Locate the cell with the specified text and output its (x, y) center coordinate. 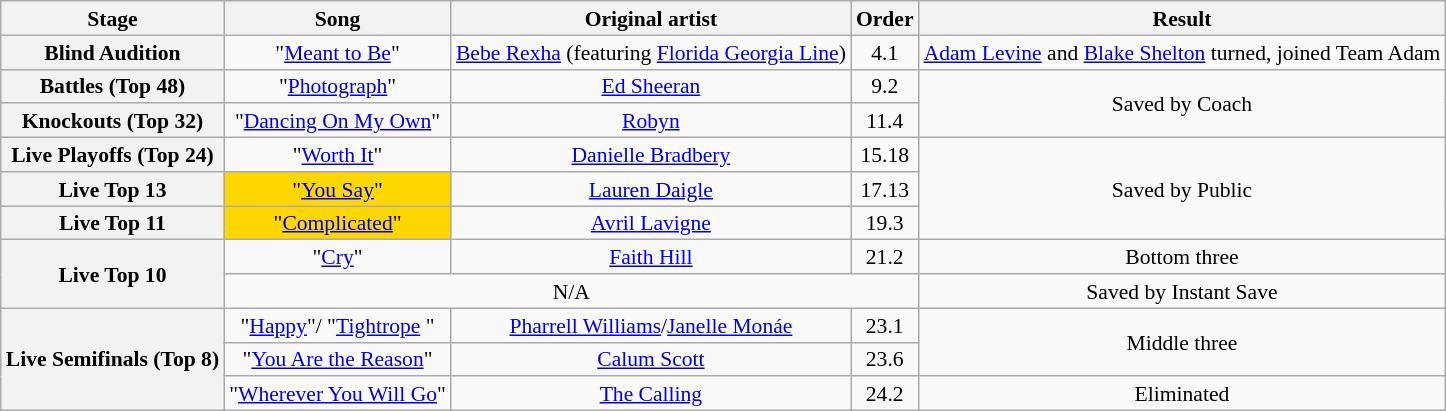
"Happy"/ "Tightrope " (338, 325)
Live Top 11 (112, 223)
Saved by Public (1182, 189)
Live Top 13 (112, 189)
"Photograph" (338, 86)
Bebe Rexha (featuring Florida Georgia Line) (651, 52)
24.2 (885, 394)
Adam Levine and Blake Shelton turned, joined Team Adam (1182, 52)
Song (338, 18)
23.1 (885, 325)
23.6 (885, 359)
Blind Audition (112, 52)
"Meant to Be" (338, 52)
Knockouts (Top 32) (112, 121)
Live Playoffs (Top 24) (112, 155)
Live Semifinals (Top 8) (112, 359)
Pharrell Williams/Janelle Monáe (651, 325)
"Cry" (338, 257)
Stage (112, 18)
Middle three (1182, 342)
Calum Scott (651, 359)
Order (885, 18)
"Dancing On My Own" (338, 121)
Ed Sheeran (651, 86)
"Wherever You Will Go" (338, 394)
N/A (571, 291)
Eliminated (1182, 394)
Saved by Coach (1182, 103)
"You Are the Reason" (338, 359)
"You Say" (338, 189)
Danielle Bradbery (651, 155)
The Calling (651, 394)
Live Top 10 (112, 274)
Original artist (651, 18)
11.4 (885, 121)
Bottom three (1182, 257)
Avril Lavigne (651, 223)
17.13 (885, 189)
21.2 (885, 257)
4.1 (885, 52)
"Worth It" (338, 155)
"Complicated" (338, 223)
Faith Hill (651, 257)
Lauren Daigle (651, 189)
Result (1182, 18)
19.3 (885, 223)
9.2 (885, 86)
Battles (Top 48) (112, 86)
Robyn (651, 121)
15.18 (885, 155)
Saved by Instant Save (1182, 291)
